Output the [X, Y] coordinate of the center of the cell containing the given text.  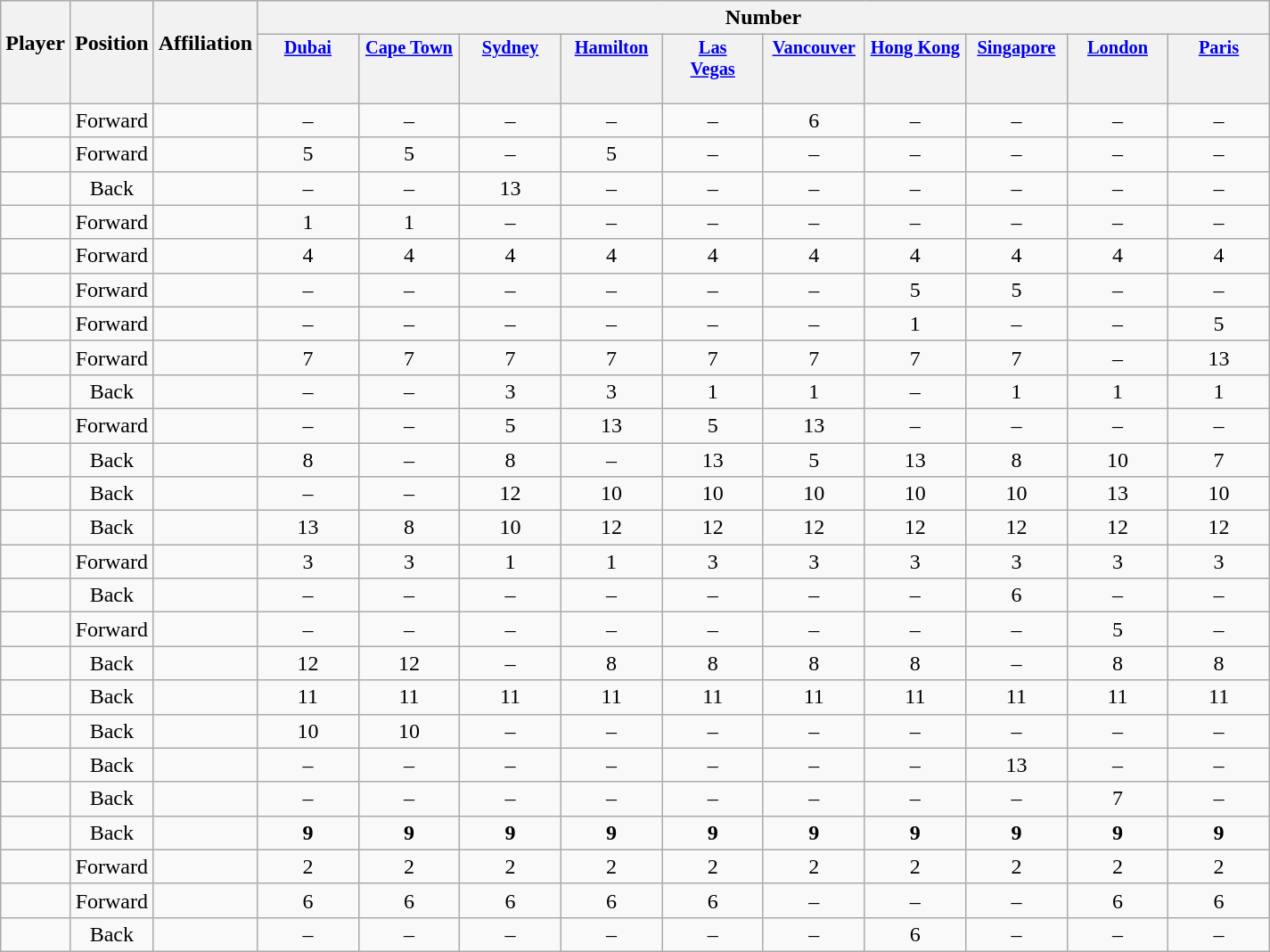
Hamilton [611, 59]
Paris [1219, 59]
Number [764, 18]
LasVegas [713, 59]
Sydney [511, 59]
Vancouver [814, 59]
Cape Town [409, 59]
Position [111, 43]
Singapore [1017, 59]
Affiliation [205, 43]
Dubai [308, 59]
Player [36, 43]
London [1118, 59]
Hong Kong [915, 59]
